For the text-containing cell, return its midpoint in [X, Y] coordinate format. 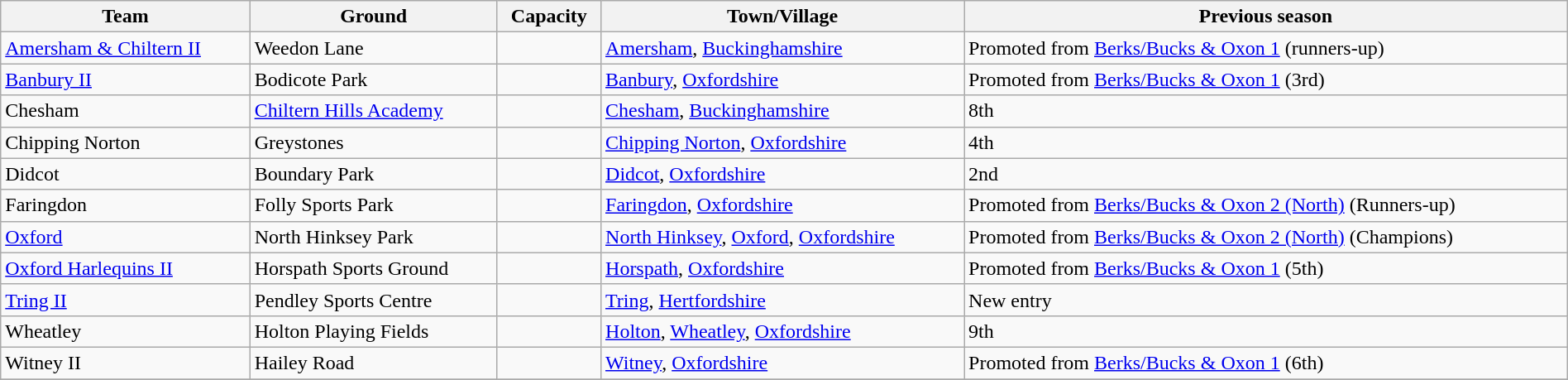
Chesham, Buckinghamshire [782, 111]
Pendley Sports Centre [374, 300]
Didcot, Oxfordshire [782, 174]
North Hinksey Park [374, 237]
Banbury II [126, 79]
North Hinksey, Oxford, Oxfordshire [782, 237]
Chipping Norton, Oxfordshire [782, 142]
Holton Playing Fields [374, 331]
Horspath Sports Ground [374, 268]
Banbury, Oxfordshire [782, 79]
Witney II [126, 363]
Capacity [549, 17]
Promoted from Berks/Bucks & Oxon 2 (North) (Champions) [1266, 237]
Holton, Wheatley, Oxfordshire [782, 331]
Faringdon [126, 205]
Amersham, Buckinghamshire [782, 48]
Chiltern Hills Academy [374, 111]
Boundary Park [374, 174]
Tring, Hertfordshire [782, 300]
Wheatley [126, 331]
New entry [1266, 300]
Promoted from Berks/Bucks & Oxon 1 (6th) [1266, 363]
Promoted from Berks/Bucks & Oxon 1 (5th) [1266, 268]
Faringdon, Oxfordshire [782, 205]
Chipping Norton [126, 142]
9th [1266, 331]
Didcot [126, 174]
Hailey Road [374, 363]
Oxford [126, 237]
Town/Village [782, 17]
Chesham [126, 111]
Amersham & Chiltern II [126, 48]
Promoted from Berks/Bucks & Oxon 2 (North) (Runners-up) [1266, 205]
Promoted from Berks/Bucks & Oxon 1 (runners-up) [1266, 48]
Team [126, 17]
Weedon Lane [374, 48]
Folly Sports Park [374, 205]
Promoted from Berks/Bucks & Oxon 1 (3rd) [1266, 79]
4th [1266, 142]
Greystones [374, 142]
Bodicote Park [374, 79]
Witney, Oxfordshire [782, 363]
Previous season [1266, 17]
Oxford Harlequins II [126, 268]
Tring II [126, 300]
Ground [374, 17]
Horspath, Oxfordshire [782, 268]
8th [1266, 111]
2nd [1266, 174]
